Find where the given text appears and provide that cell's center as [X, Y] coordinate. 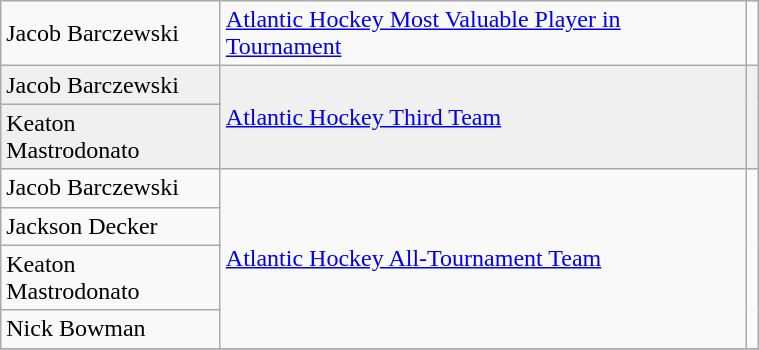
Atlantic Hockey Third Team [483, 118]
Atlantic Hockey All-Tournament Team [483, 258]
Nick Bowman [111, 329]
Atlantic Hockey Most Valuable Player in Tournament [483, 34]
Jackson Decker [111, 226]
